Return (X, Y) of the center of cell containing provided text 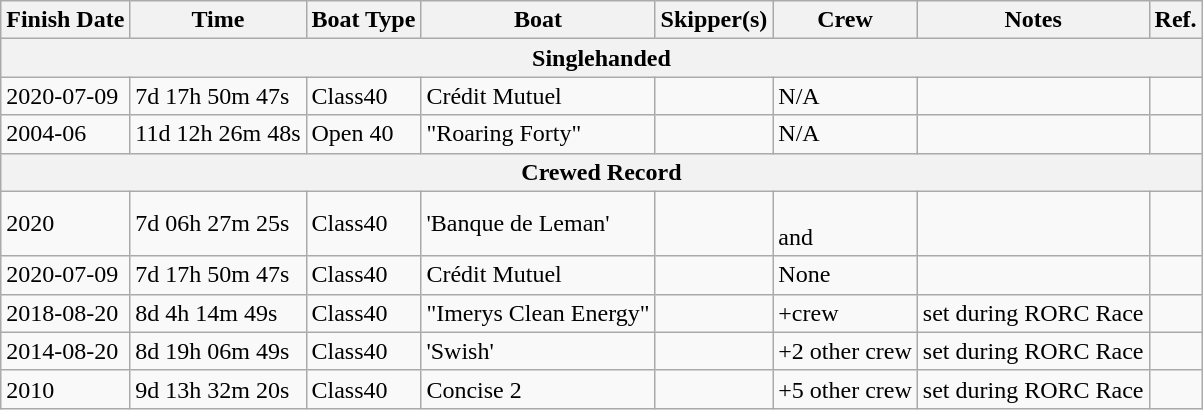
2018-08-20 (66, 313)
'Banque de Leman' (538, 224)
"Roaring Forty" (538, 134)
7d 06h 27m 25s (218, 224)
Boat (538, 20)
Singlehanded (602, 58)
2014-08-20 (66, 351)
Ref. (1176, 20)
and (846, 224)
9d 13h 32m 20s (218, 389)
+2 other crew (846, 351)
None (846, 275)
Notes (1033, 20)
"Imerys Clean Energy" (538, 313)
2020 (66, 224)
Crewed Record (602, 172)
+crew (846, 313)
Boat Type (364, 20)
Time (218, 20)
2004-06 (66, 134)
2010 (66, 389)
11d 12h 26m 48s (218, 134)
8d 4h 14m 49s (218, 313)
Concise 2 (538, 389)
'Swish' (538, 351)
8d 19h 06m 49s (218, 351)
Crew (846, 20)
Finish Date (66, 20)
+5 other crew (846, 389)
Skipper(s) (714, 20)
Open 40 (364, 134)
